Identify which cell holds the provided text, then report its [X, Y] central coordinate. 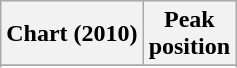
Peakposition [189, 34]
Chart (2010) [72, 34]
